Determine the [x, y] coordinate at the center of the cell enclosing the given text.  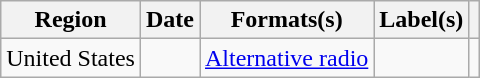
Alternative radio [287, 58]
Formats(s) [287, 20]
Date [170, 20]
Label(s) [422, 20]
United States [71, 58]
Region [71, 20]
